Detect which cell encompasses the target text, then output its [X, Y] center coordinate. 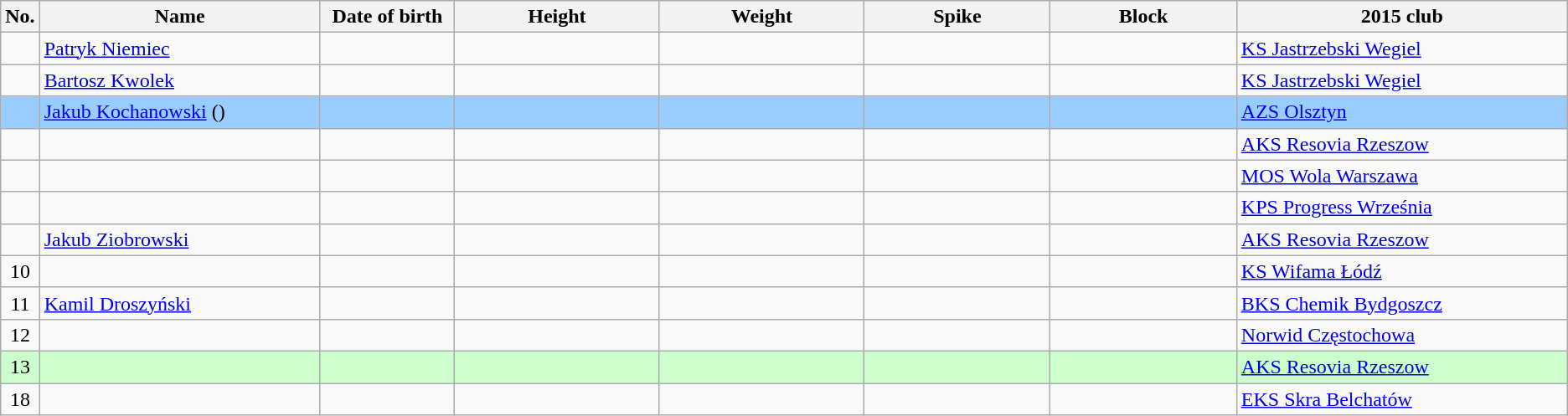
MOS Wola Warszawa [1402, 176]
EKS Skra Belchatów [1402, 399]
Jakub Kochanowski () [179, 112]
13 [20, 367]
Block [1143, 17]
Norwid Częstochowa [1402, 335]
Kamil Droszyński [179, 303]
BKS Chemik Bydgoszcz [1402, 303]
11 [20, 303]
2015 club [1402, 17]
KPS Progress Września [1402, 208]
Height [557, 17]
Bartosz Kwolek [179, 80]
Spike [957, 17]
Patryk Niemiec [179, 49]
AZS Olsztyn [1402, 112]
Date of birth [387, 17]
No. [20, 17]
Jakub Ziobrowski [179, 239]
12 [20, 335]
KS Wifama Łódź [1402, 271]
Weight [762, 17]
Name [179, 17]
10 [20, 271]
18 [20, 399]
